For the text-containing cell, return its midpoint in [x, y] coordinate format. 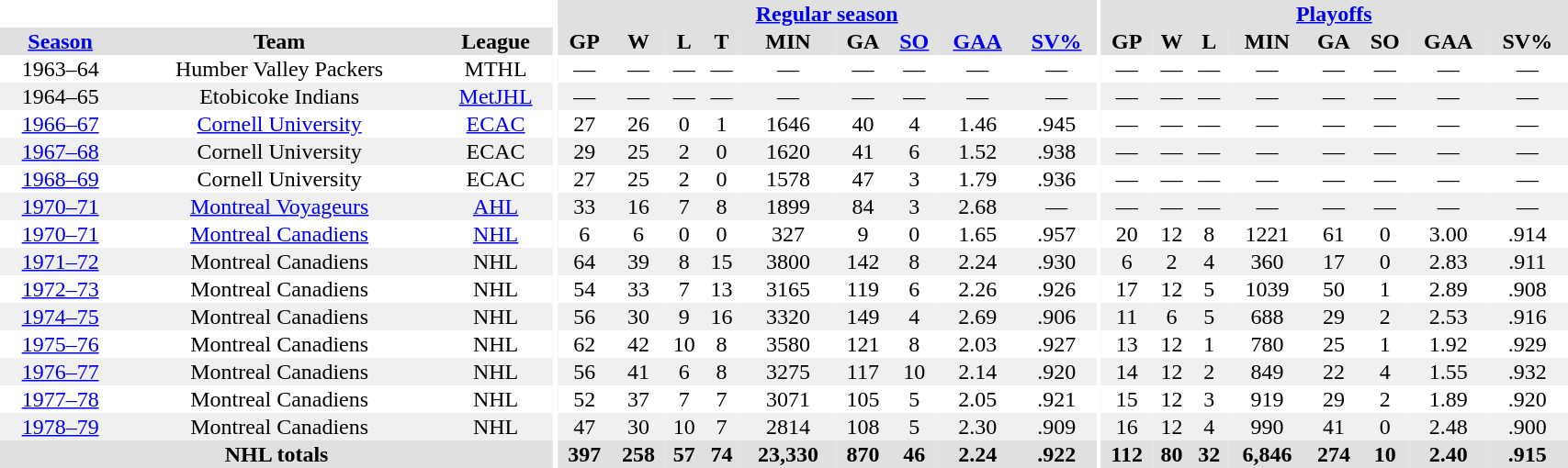
1976–77 [61, 372]
2.53 [1448, 317]
50 [1334, 289]
52 [584, 399]
3320 [788, 317]
274 [1334, 454]
.930 [1056, 262]
360 [1268, 262]
.921 [1056, 399]
64 [584, 262]
849 [1268, 372]
2.83 [1448, 262]
26 [639, 124]
870 [863, 454]
74 [722, 454]
23,330 [788, 454]
1967–68 [61, 151]
2.69 [977, 317]
397 [584, 454]
.911 [1527, 262]
.927 [1056, 344]
.915 [1527, 454]
2.03 [977, 344]
.900 [1527, 427]
327 [788, 234]
.909 [1056, 427]
57 [683, 454]
119 [863, 289]
3165 [788, 289]
1.52 [977, 151]
37 [639, 399]
46 [915, 454]
.908 [1527, 289]
2814 [788, 427]
MTHL [496, 69]
688 [1268, 317]
142 [863, 262]
990 [1268, 427]
League [496, 41]
3275 [788, 372]
.936 [1056, 179]
Montreal Voyageurs [279, 206]
39 [639, 262]
1620 [788, 151]
1.46 [977, 124]
1963–64 [61, 69]
1978–79 [61, 427]
121 [863, 344]
61 [1334, 234]
Playoffs [1334, 14]
1.89 [1448, 399]
3800 [788, 262]
919 [1268, 399]
.914 [1527, 234]
80 [1172, 454]
Etobicoke Indians [279, 96]
3.00 [1448, 234]
.945 [1056, 124]
1039 [1268, 289]
780 [1268, 344]
32 [1209, 454]
.922 [1056, 454]
62 [584, 344]
.929 [1527, 344]
3580 [788, 344]
1966–67 [61, 124]
6,846 [1268, 454]
1.55 [1448, 372]
NHL totals [276, 454]
149 [863, 317]
2.26 [977, 289]
20 [1126, 234]
258 [639, 454]
AHL [496, 206]
3071 [788, 399]
1971–72 [61, 262]
.957 [1056, 234]
1899 [788, 206]
54 [584, 289]
1972–73 [61, 289]
2.48 [1448, 427]
2.30 [977, 427]
108 [863, 427]
1.92 [1448, 344]
Humber Valley Packers [279, 69]
2.05 [977, 399]
22 [1334, 372]
14 [1126, 372]
1974–75 [61, 317]
1977–78 [61, 399]
11 [1126, 317]
.916 [1527, 317]
2.14 [977, 372]
105 [863, 399]
40 [863, 124]
84 [863, 206]
112 [1126, 454]
Team [279, 41]
1968–69 [61, 179]
117 [863, 372]
1975–76 [61, 344]
1964–65 [61, 96]
1221 [1268, 234]
.926 [1056, 289]
2.68 [977, 206]
1646 [788, 124]
.932 [1527, 372]
.938 [1056, 151]
42 [639, 344]
1578 [788, 179]
MetJHL [496, 96]
Season [61, 41]
T [722, 41]
2.89 [1448, 289]
Regular season [827, 14]
1.79 [977, 179]
2.40 [1448, 454]
.906 [1056, 317]
1.65 [977, 234]
